Capture the cell that displays the provided text and extract its [X, Y] central coordinate. 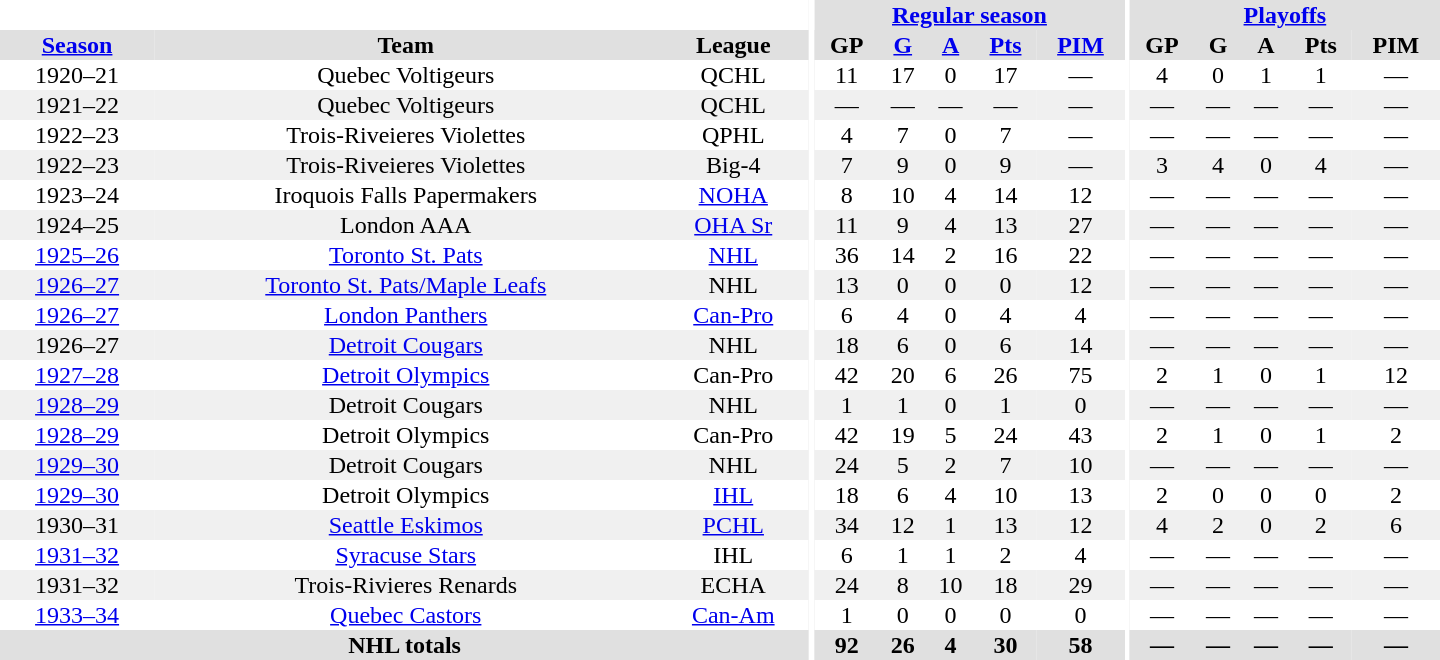
1920–21 [77, 75]
Toronto St. Pats/Maple Leafs [406, 285]
League [733, 45]
92 [846, 645]
Team [406, 45]
3 [1162, 165]
Regular season [969, 15]
Syracuse Stars [406, 555]
1925–26 [77, 255]
Toronto St. Pats [406, 255]
Big-4 [733, 165]
19 [903, 435]
1921–22 [77, 105]
London AAA [406, 225]
Playoffs [1285, 15]
1930–31 [77, 525]
OHA Sr [733, 225]
22 [1080, 255]
16 [1005, 255]
1923–24 [77, 195]
1933–34 [77, 615]
London Panthers [406, 315]
20 [903, 375]
ECHA [733, 585]
27 [1080, 225]
Quebec Castors [406, 615]
Can-Am [733, 615]
NOHA [733, 195]
29 [1080, 585]
75 [1080, 375]
58 [1080, 645]
QPHL [733, 135]
Seattle Eskimos [406, 525]
Iroquois Falls Papermakers [406, 195]
43 [1080, 435]
Trois-Rivieres Renards [406, 585]
1927–28 [77, 375]
30 [1005, 645]
34 [846, 525]
1924–25 [77, 225]
36 [846, 255]
PCHL [733, 525]
NHL totals [404, 645]
Season [77, 45]
